Provide the (X, Y) coordinate of the cell's center where the given text is located.  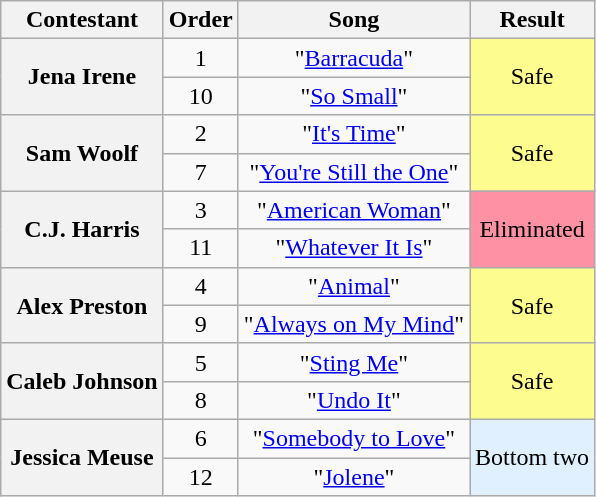
Order (200, 20)
8 (200, 400)
9 (200, 324)
"Animal" (354, 286)
7 (200, 172)
Sam Woolf (82, 153)
"You're Still the One" (354, 172)
Alex Preston (82, 305)
Caleb Johnson (82, 381)
Contestant (82, 20)
3 (200, 210)
"Always on My Mind" (354, 324)
6 (200, 438)
Jessica Meuse (82, 457)
Bottom two (532, 457)
"Whatever It Is" (354, 248)
"It's Time" (354, 134)
Jena Irene (82, 77)
12 (200, 477)
1 (200, 58)
"Barracuda" (354, 58)
"Sting Me" (354, 362)
"Somebody to Love" (354, 438)
"Undo It" (354, 400)
5 (200, 362)
2 (200, 134)
C.J. Harris (82, 229)
"So Small" (354, 96)
Song (354, 20)
Result (532, 20)
11 (200, 248)
Eliminated (532, 229)
"American Woman" (354, 210)
4 (200, 286)
10 (200, 96)
"Jolene" (354, 477)
